Pinpoint the cell where the given text exists, returning its (X, Y) midpoint coordinate. 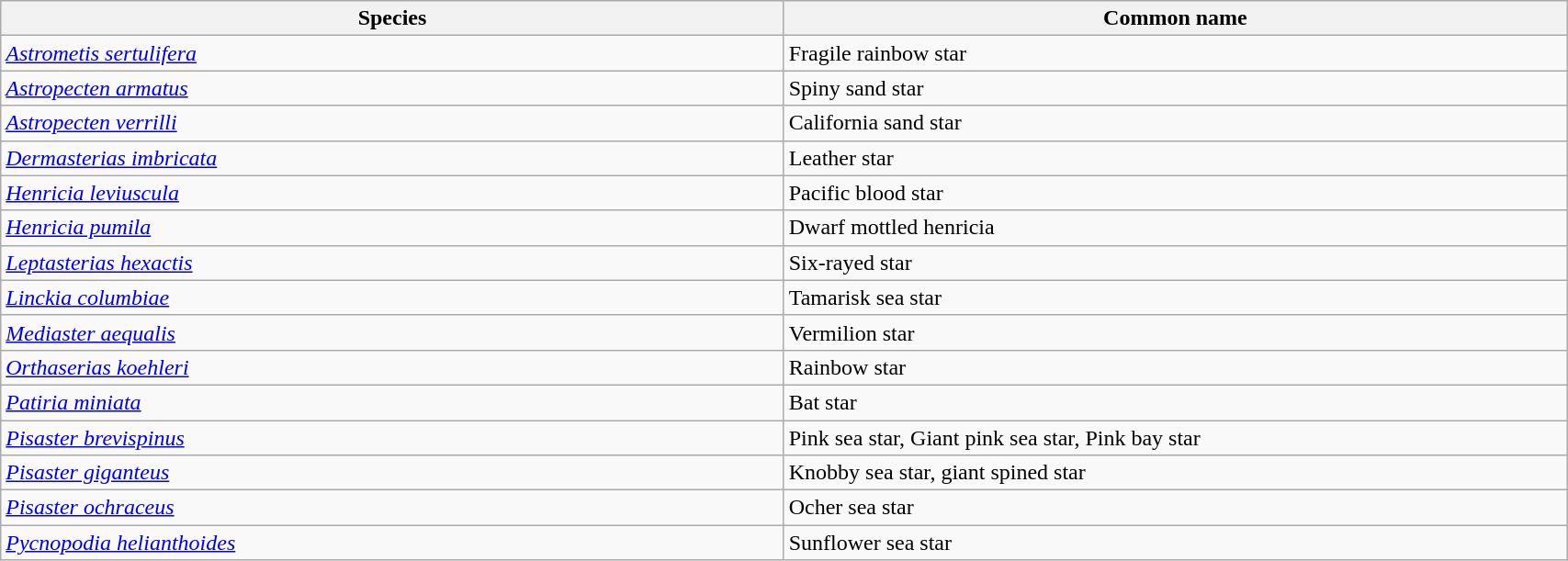
Pycnopodia helianthoides (392, 543)
Vermilion star (1175, 332)
Dwarf mottled henricia (1175, 228)
Astropecten armatus (392, 88)
Common name (1175, 18)
Fragile rainbow star (1175, 53)
Spiny sand star (1175, 88)
Linckia columbiae (392, 297)
Pisaster giganteus (392, 473)
Rainbow star (1175, 367)
Six-rayed star (1175, 263)
Leather star (1175, 158)
Leptasterias hexactis (392, 263)
Henricia pumila (392, 228)
Tamarisk sea star (1175, 297)
Astrometis sertulifera (392, 53)
Sunflower sea star (1175, 543)
Mediaster aequalis (392, 332)
Pink sea star, Giant pink sea star, Pink bay star (1175, 438)
Henricia leviuscula (392, 193)
Pisaster brevispinus (392, 438)
Dermasterias imbricata (392, 158)
Ocher sea star (1175, 508)
Patiria miniata (392, 402)
Orthaserias koehleri (392, 367)
California sand star (1175, 123)
Species (392, 18)
Knobby sea star, giant spined star (1175, 473)
Pacific blood star (1175, 193)
Pisaster ochraceus (392, 508)
Bat star (1175, 402)
Astropecten verrilli (392, 123)
